Return (x, y) of the center of cell containing provided text 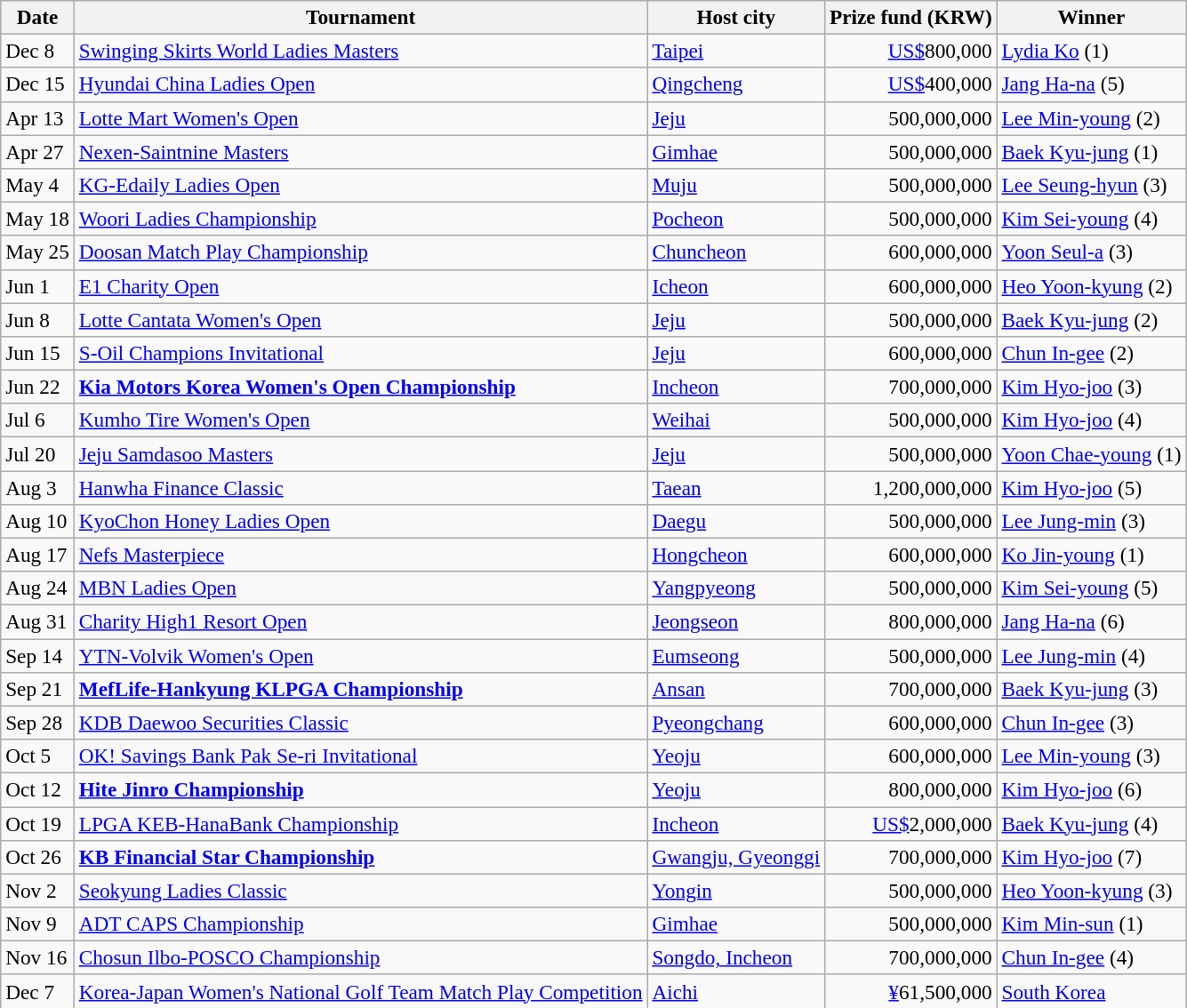
S-Oil Champions Invitational (361, 353)
Kim Min-sun (1) (1092, 924)
Jun 15 (37, 353)
South Korea (1092, 991)
Gwangju, Gyeonggi (736, 857)
Eumseong (736, 655)
Nov 16 (37, 957)
Doosan Match Play Championship (361, 252)
Winner (1092, 17)
Chun In-gee (3) (1092, 723)
Songdo, Incheon (736, 957)
Lee Min-young (3) (1092, 756)
Woori Ladies Championship (361, 219)
Kim Hyo-joo (6) (1092, 789)
Oct 19 (37, 823)
Aug 24 (37, 588)
OK! Savings Bank Pak Se-ri Invitational (361, 756)
Kim Hyo-joo (4) (1092, 420)
Lee Seung-hyun (3) (1092, 185)
Qingcheng (736, 84)
Lydia Ko (1) (1092, 51)
Prize fund (KRW) (911, 17)
Chosun Ilbo-POSCO Championship (361, 957)
Nov 2 (37, 891)
Yongin (736, 891)
Aug 17 (37, 555)
Sep 14 (37, 655)
Heo Yoon-kyung (3) (1092, 891)
Kumho Tire Women's Open (361, 420)
Oct 26 (37, 857)
Kim Hyo-joo (3) (1092, 387)
E1 Charity Open (361, 286)
Kim Hyo-joo (5) (1092, 487)
Jun 22 (37, 387)
Daegu (736, 521)
Chun In-gee (4) (1092, 957)
Jeongseon (736, 621)
Tournament (361, 17)
Jun 1 (37, 286)
Baek Kyu-jung (4) (1092, 823)
Ansan (736, 689)
Sep 21 (37, 689)
Sep 28 (37, 723)
Hite Jinro Championship (361, 789)
Jang Ha-na (6) (1092, 621)
Seokyung Ladies Classic (361, 891)
Chuncheon (736, 252)
Taipei (736, 51)
Kim Hyo-joo (7) (1092, 857)
Jang Ha-na (5) (1092, 84)
Yangpyeong (736, 588)
Charity High1 Resort Open (361, 621)
Chun In-gee (2) (1092, 353)
Apr 27 (37, 151)
Jul 6 (37, 420)
Hongcheon (736, 555)
Dec 8 (37, 51)
May 4 (37, 185)
Yoon Chae-young (1) (1092, 453)
Heo Yoon-kyung (2) (1092, 286)
KB Financial Star Championship (361, 857)
Lotte Mart Women's Open (361, 118)
Korea-Japan Women's National Golf Team Match Play Competition (361, 991)
Jun 8 (37, 319)
MefLife-Hankyung KLPGA Championship (361, 689)
Nexen-Saintnine Masters (361, 151)
Aug 10 (37, 521)
Nov 9 (37, 924)
May 18 (37, 219)
Nefs Masterpiece (361, 555)
US$2,000,000 (911, 823)
Hanwha Finance Classic (361, 487)
Weihai (736, 420)
MBN Ladies Open (361, 588)
¥61,500,000 (911, 991)
KyoChon Honey Ladies Open (361, 521)
Muju (736, 185)
1,200,000,000 (911, 487)
ADT CAPS Championship (361, 924)
Host city (736, 17)
Yoon Seul-a (3) (1092, 252)
Baek Kyu-jung (3) (1092, 689)
Baek Kyu-jung (1) (1092, 151)
Kim Sei-young (4) (1092, 219)
Pocheon (736, 219)
Lee Jung-min (4) (1092, 655)
Lee Min-young (2) (1092, 118)
Kia Motors Korea Women's Open Championship (361, 387)
Aug 31 (37, 621)
Dec 7 (37, 991)
Ko Jin-young (1) (1092, 555)
Aichi (736, 991)
Kim Sei-young (5) (1092, 588)
Apr 13 (37, 118)
Swinging Skirts World Ladies Masters (361, 51)
LPGA KEB-HanaBank Championship (361, 823)
Baek Kyu-jung (2) (1092, 319)
Icheon (736, 286)
KG-Edaily Ladies Open (361, 185)
Oct 5 (37, 756)
Lotte Cantata Women's Open (361, 319)
Jeju Samdasoo Masters (361, 453)
Lee Jung-min (3) (1092, 521)
Taean (736, 487)
May 25 (37, 252)
YTN-Volvik Women's Open (361, 655)
Dec 15 (37, 84)
KDB Daewoo Securities Classic (361, 723)
Pyeongchang (736, 723)
Date (37, 17)
US$400,000 (911, 84)
US$800,000 (911, 51)
Jul 20 (37, 453)
Aug 3 (37, 487)
Oct 12 (37, 789)
Hyundai China Ladies Open (361, 84)
